Locate the cell with the specified text and output its [x, y] center coordinate. 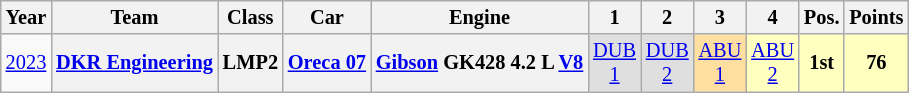
2 [668, 17]
Engine [480, 17]
ABU1 [720, 63]
Car [327, 17]
1st [822, 63]
ABU2 [772, 63]
Team [134, 17]
Points [876, 17]
76 [876, 63]
Oreca 07 [327, 63]
Pos. [822, 17]
Year [26, 17]
Gibson GK428 4.2 L V8 [480, 63]
2023 [26, 63]
DKR Engineering [134, 63]
LMP2 [250, 63]
3 [720, 17]
1 [614, 17]
DUB2 [668, 63]
Class [250, 17]
4 [772, 17]
DUB1 [614, 63]
